Pinpoint the cell where the given text exists, returning its [x, y] midpoint coordinate. 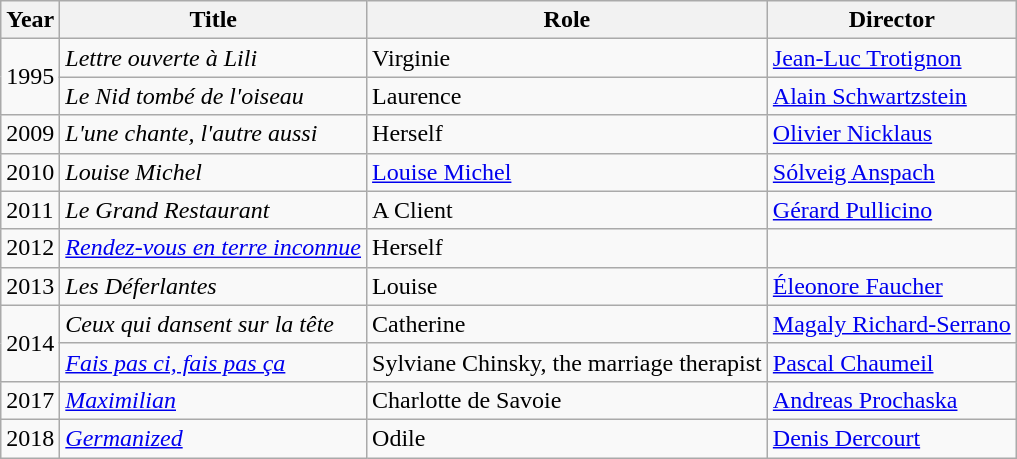
Laurence [568, 96]
Alain Schwartzstein [892, 96]
2009 [30, 134]
2011 [30, 210]
Les Déferlantes [214, 286]
2013 [30, 286]
Éleonore Faucher [892, 286]
Charlotte de Savoie [568, 400]
A Client [568, 210]
Rendez-vous en terre inconnue [214, 248]
Louise [568, 286]
Andreas Prochaska [892, 400]
2010 [30, 172]
Lettre ouverte à Lili [214, 58]
L'une chante, l'autre aussi [214, 134]
2014 [30, 343]
Fais pas ci, fais pas ça [214, 362]
Pascal Chaumeil [892, 362]
Maximilian [214, 400]
Title [214, 20]
Magaly Richard-Serrano [892, 324]
Jean-Luc Trotignon [892, 58]
Sylviane Chinsky, the marriage therapist [568, 362]
Ceux qui dansent sur la tête [214, 324]
Denis Dercourt [892, 438]
2012 [30, 248]
Sólveig Anspach [892, 172]
Odile [568, 438]
2017 [30, 400]
Catherine [568, 324]
2018 [30, 438]
Director [892, 20]
Le Nid tombé de l'oiseau [214, 96]
Olivier Nicklaus [892, 134]
1995 [30, 77]
Year [30, 20]
Gérard Pullicino [892, 210]
Virginie [568, 58]
Germanized [214, 438]
Le Grand Restaurant [214, 210]
Role [568, 20]
